Capture the cell that displays the provided text and extract its [x, y] central coordinate. 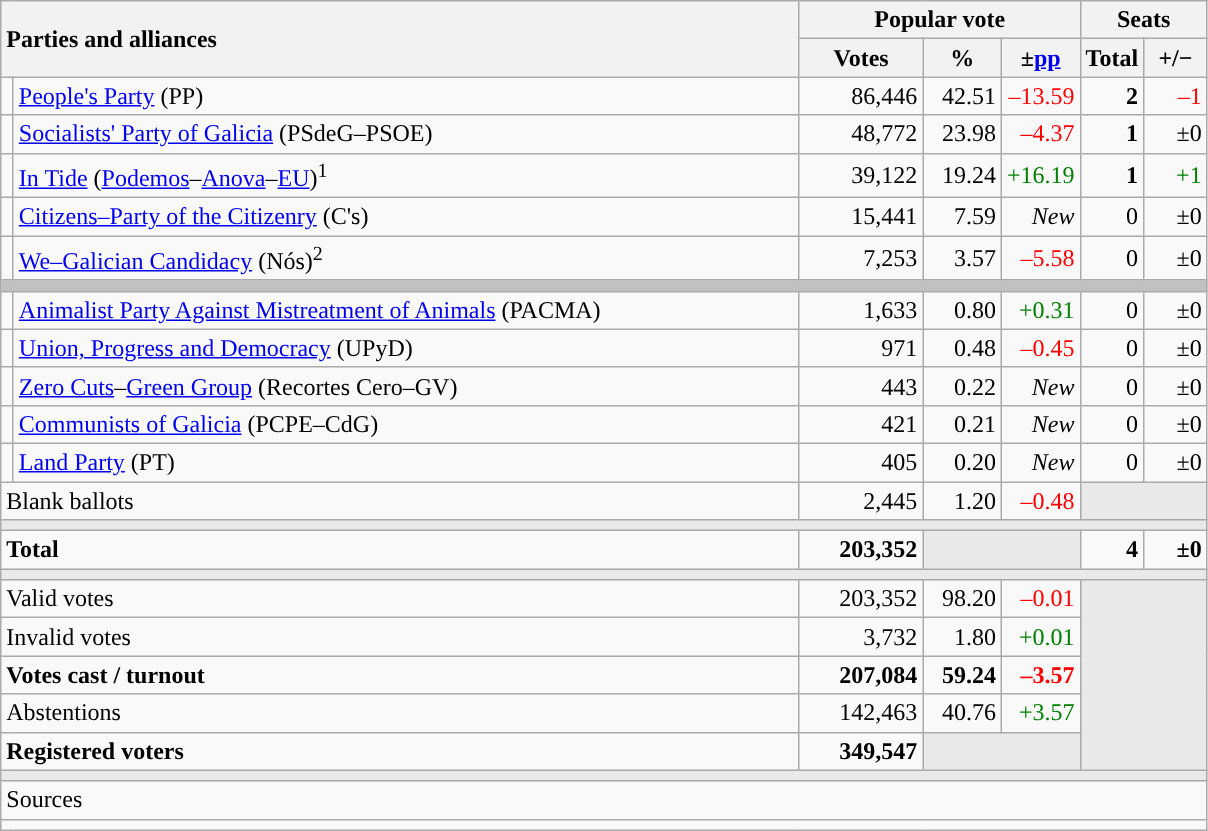
Popular vote [940, 20]
1.80 [962, 637]
Seats [1144, 20]
Socialists' Party of Galicia (PSdeG–PSOE) [406, 134]
Parties and alliances [400, 39]
+16.19 [1040, 176]
Invalid votes [400, 637]
+3.57 [1040, 713]
People's Party (PP) [406, 96]
% [962, 58]
3,732 [861, 637]
–1 [1176, 96]
443 [861, 386]
±pp [1040, 58]
2 [1112, 96]
Sources [604, 800]
–0.45 [1040, 348]
+0.01 [1040, 637]
19.24 [962, 176]
Valid votes [400, 599]
In Tide (Podemos–Anova–EU)1 [406, 176]
1,633 [861, 310]
+/− [1176, 58]
We–Galician Candidacy (Nós)2 [406, 258]
349,547 [861, 751]
–0.48 [1040, 501]
+1 [1176, 176]
Communists of Galicia (PCPE–CdG) [406, 424]
1.20 [962, 501]
3.57 [962, 258]
42.51 [962, 96]
–3.57 [1040, 675]
59.24 [962, 675]
Blank ballots [400, 501]
971 [861, 348]
0.48 [962, 348]
7.59 [962, 217]
7,253 [861, 258]
–13.59 [1040, 96]
Votes [861, 58]
207,084 [861, 675]
39,122 [861, 176]
48,772 [861, 134]
0.80 [962, 310]
0.22 [962, 386]
Registered voters [400, 751]
Citizens–Party of the Citizenry (C's) [406, 217]
Votes cast / turnout [400, 675]
–4.37 [1040, 134]
98.20 [962, 599]
23.98 [962, 134]
40.76 [962, 713]
+0.31 [1040, 310]
0.21 [962, 424]
Union, Progress and Democracy (UPyD) [406, 348]
86,446 [861, 96]
421 [861, 424]
Zero Cuts–Green Group (Recortes Cero–GV) [406, 386]
2,445 [861, 501]
15,441 [861, 217]
Animalist Party Against Mistreatment of Animals (PACMA) [406, 310]
Abstentions [400, 713]
0.20 [962, 462]
405 [861, 462]
–0.01 [1040, 599]
–5.58 [1040, 258]
142,463 [861, 713]
4 [1112, 550]
Land Party (PT) [406, 462]
